Pinpoint the cell where the given text exists, returning its (X, Y) midpoint coordinate. 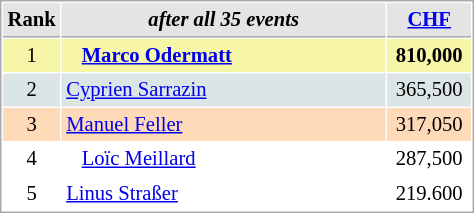
4 (32, 158)
Rank (32, 20)
1 (32, 56)
Loïc Meillard (224, 158)
365,500 (429, 90)
287,500 (429, 158)
Linus Straßer (224, 194)
810,000 (429, 56)
5 (32, 194)
317,050 (429, 124)
Manuel Feller (224, 124)
CHF (429, 20)
3 (32, 124)
after all 35 events (224, 20)
219.600 (429, 194)
2 (32, 90)
Marco Odermatt (224, 56)
Cyprien Sarrazin (224, 90)
